Identify which cell holds the provided text, then report its (x, y) central coordinate. 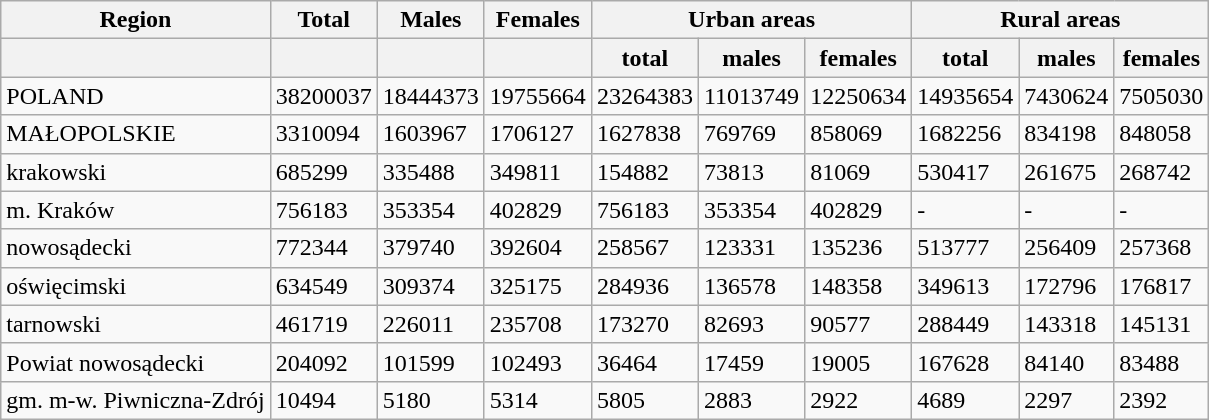
261675 (1066, 172)
858069 (858, 134)
204092 (324, 362)
23264383 (644, 96)
1706127 (538, 134)
226011 (430, 324)
POLAND (136, 96)
258567 (644, 248)
530417 (966, 172)
5805 (644, 400)
145131 (1162, 324)
335488 (430, 172)
349811 (538, 172)
102493 (538, 362)
848058 (1162, 134)
2392 (1162, 400)
256409 (1066, 248)
Males (430, 20)
634549 (324, 286)
10494 (324, 400)
148358 (858, 286)
392604 (538, 248)
Powiat nowosądecki (136, 362)
19755664 (538, 96)
oświęcimski (136, 286)
Females (538, 20)
36464 (644, 362)
84140 (1066, 362)
513777 (966, 248)
82693 (751, 324)
nowosądecki (136, 248)
14935654 (966, 96)
772344 (324, 248)
5180 (430, 400)
73813 (751, 172)
123331 (751, 248)
5314 (538, 400)
2297 (1066, 400)
834198 (1066, 134)
167628 (966, 362)
309374 (430, 286)
325175 (538, 286)
136578 (751, 286)
83488 (1162, 362)
MAŁOPOLSKIE (136, 134)
257368 (1162, 248)
143318 (1066, 324)
krakowski (136, 172)
284936 (644, 286)
2883 (751, 400)
90577 (858, 324)
19005 (858, 362)
172796 (1066, 286)
685299 (324, 172)
Total (324, 20)
gm. m-w. Piwniczna-Zdrój (136, 400)
11013749 (751, 96)
Urban areas (751, 20)
Region (136, 20)
268742 (1162, 172)
3310094 (324, 134)
1603967 (430, 134)
154882 (644, 172)
Rural areas (1060, 20)
1682256 (966, 134)
12250634 (858, 96)
235708 (538, 324)
17459 (751, 362)
176817 (1162, 286)
135236 (858, 248)
4689 (966, 400)
38200037 (324, 96)
349613 (966, 286)
7505030 (1162, 96)
81069 (858, 172)
2922 (858, 400)
tarnowski (136, 324)
1627838 (644, 134)
101599 (430, 362)
288449 (966, 324)
m. Kraków (136, 210)
769769 (751, 134)
7430624 (1066, 96)
173270 (644, 324)
461719 (324, 324)
18444373 (430, 96)
379740 (430, 248)
